Provide the [X, Y] coordinate of the cell's center where the given text is located.  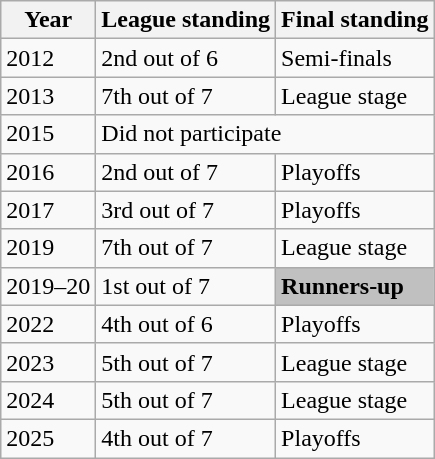
2nd out of 7 [186, 172]
Year [48, 20]
2023 [48, 362]
Semi-finals [355, 58]
2019–20 [48, 286]
2013 [48, 96]
2022 [48, 324]
2012 [48, 58]
Final standing [355, 20]
2019 [48, 248]
4th out of 7 [186, 438]
League standing [186, 20]
1st out of 7 [186, 286]
4th out of 6 [186, 324]
2015 [48, 134]
Runners-up [355, 286]
3rd out of 7 [186, 210]
2024 [48, 400]
2025 [48, 438]
Did not participate [265, 134]
2016 [48, 172]
2017 [48, 210]
2nd out of 6 [186, 58]
